Pinpoint the cell where the given text exists, returning its (X, Y) midpoint coordinate. 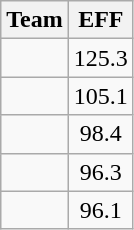
Team (35, 20)
125.3 (100, 58)
98.4 (100, 134)
96.1 (100, 210)
96.3 (100, 172)
105.1 (100, 96)
EFF (100, 20)
